Locate the cell with the specified text and output its (X, Y) center coordinate. 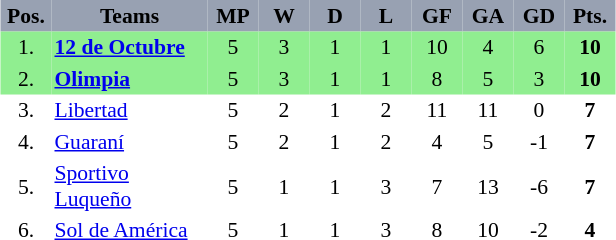
3. (26, 110)
Olimpia (130, 79)
2. (26, 79)
GF (438, 16)
GA (488, 16)
Teams (130, 16)
8 (438, 79)
1. (26, 48)
Pts. (590, 16)
W (284, 16)
5. (26, 186)
MP (234, 16)
0 (540, 110)
13 (488, 186)
Guaraní (130, 142)
Sportivo Luqueño (130, 186)
Pos. (26, 16)
GD (540, 16)
Libertad (130, 110)
L (386, 16)
D (336, 16)
4. (26, 142)
-1 (540, 142)
12 de Octubre (130, 48)
6 (540, 48)
-6 (540, 186)
